From the cell containing the given text, extract its center point as (x, y) coordinate. 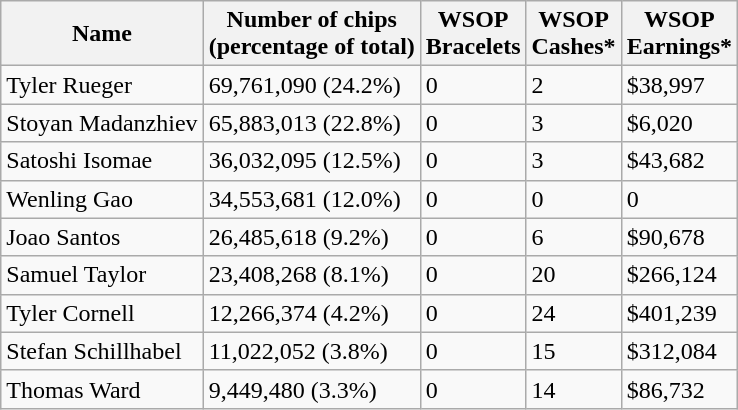
Satoshi Isomae (102, 161)
Thomas Ward (102, 389)
Stoyan Madanzhiev (102, 123)
WSOPBracelets (473, 34)
15 (574, 351)
WSOPCashes* (574, 34)
$38,997 (679, 85)
Wenling Gao (102, 199)
20 (574, 275)
Stefan Schillhabel (102, 351)
Tyler Cornell (102, 313)
$266,124 (679, 275)
$90,678 (679, 237)
36,032,095 (12.5%) (312, 161)
65,883,013 (22.8%) (312, 123)
24 (574, 313)
Number of chips(percentage of total) (312, 34)
$6,020 (679, 123)
$401,239 (679, 313)
26,485,618 (9.2%) (312, 237)
WSOPEarnings* (679, 34)
Samuel Taylor (102, 275)
12,266,374 (4.2%) (312, 313)
14 (574, 389)
9,449,480 (3.3%) (312, 389)
23,408,268 (8.1%) (312, 275)
$86,732 (679, 389)
$43,682 (679, 161)
Tyler Rueger (102, 85)
Name (102, 34)
2 (574, 85)
$312,084 (679, 351)
Joao Santos (102, 237)
6 (574, 237)
11,022,052 (3.8%) (312, 351)
34,553,681 (12.0%) (312, 199)
69,761,090 (24.2%) (312, 85)
